Identify which cell holds the provided text, then report its [x, y] central coordinate. 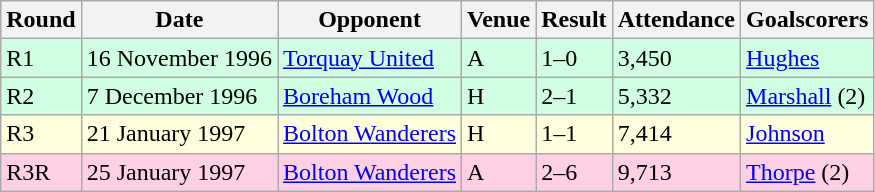
R3 [41, 134]
5,332 [676, 96]
R1 [41, 58]
Attendance [676, 20]
9,713 [676, 172]
Round [41, 20]
Result [574, 20]
Opponent [370, 20]
Boreham Wood [370, 96]
1–1 [574, 134]
2–6 [574, 172]
Johnson [808, 134]
Date [179, 20]
21 January 1997 [179, 134]
Venue [499, 20]
2–1 [574, 96]
R3R [41, 172]
Torquay United [370, 58]
7,414 [676, 134]
3,450 [676, 58]
1–0 [574, 58]
25 January 1997 [179, 172]
16 November 1996 [179, 58]
7 December 1996 [179, 96]
Marshall (2) [808, 96]
Goalscorers [808, 20]
R2 [41, 96]
Hughes [808, 58]
Thorpe (2) [808, 172]
